Return the [X, Y] coordinate for the center point of the cell that contains the specified text.  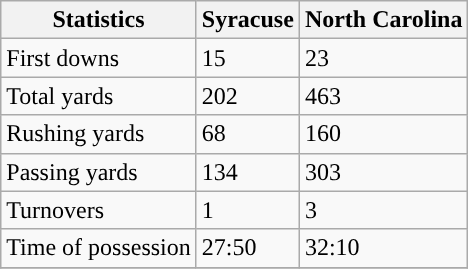
Total yards [99, 96]
First downs [99, 58]
Syracuse [248, 20]
68 [248, 134]
3 [384, 210]
202 [248, 96]
1 [248, 210]
134 [248, 172]
North Carolina [384, 20]
Statistics [99, 20]
32:10 [384, 248]
160 [384, 134]
Time of possession [99, 248]
Rushing yards [99, 134]
Passing yards [99, 172]
27:50 [248, 248]
23 [384, 58]
303 [384, 172]
15 [248, 58]
Turnovers [99, 210]
463 [384, 96]
